Return (x, y) of the center of cell containing provided text 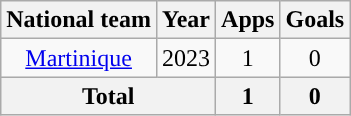
2023 (186, 58)
Goals (315, 20)
Martinique (79, 58)
Apps (248, 20)
Total (108, 96)
National team (79, 20)
Year (186, 20)
